Find where the given text appears and provide that cell's center as (x, y) coordinate. 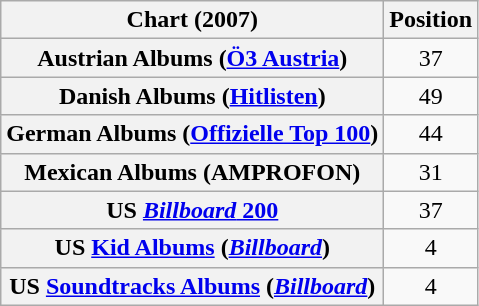
Chart (2007) (192, 20)
US Kid Albums (Billboard) (192, 248)
Position (431, 20)
Mexican Albums (AMPROFON) (192, 172)
Danish Albums (Hitlisten) (192, 96)
Austrian Albums (Ö3 Austria) (192, 58)
US Billboard 200 (192, 210)
44 (431, 134)
US Soundtracks Albums (Billboard) (192, 286)
31 (431, 172)
49 (431, 96)
German Albums (Offizielle Top 100) (192, 134)
